Return the (x, y) coordinate for the center point of the cell that contains the specified text.  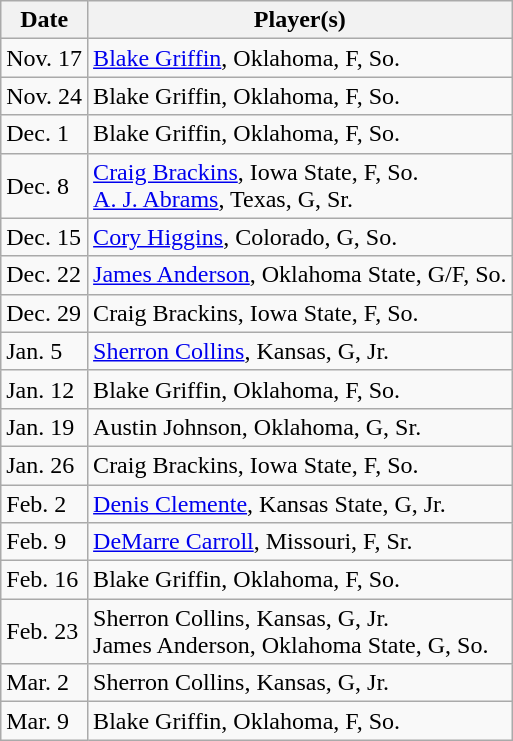
Mar. 9 (44, 721)
Feb. 9 (44, 542)
Dec. 1 (44, 134)
Craig Brackins, Iowa State, F, So.A. J. Abrams, Texas, G, Sr. (300, 186)
Jan. 19 (44, 427)
Jan. 26 (44, 465)
Sherron Collins, Kansas, G, Jr.James Anderson, Oklahoma State, G, So. (300, 632)
Cory Higgins, Colorado, G, So. (300, 237)
James Anderson, Oklahoma State, G/F, So. (300, 275)
Dec. 8 (44, 186)
Player(s) (300, 20)
Feb. 2 (44, 503)
Denis Clemente, Kansas State, G, Jr. (300, 503)
Mar. 2 (44, 683)
Dec. 22 (44, 275)
Jan. 12 (44, 389)
Feb. 16 (44, 580)
DeMarre Carroll, Missouri, F, Sr. (300, 542)
Dec. 15 (44, 237)
Feb. 23 (44, 632)
Dec. 29 (44, 313)
Nov. 17 (44, 58)
Date (44, 20)
Nov. 24 (44, 96)
Jan. 5 (44, 351)
Austin Johnson, Oklahoma, G, Sr. (300, 427)
